Find where the given text appears and provide that cell's center as (X, Y) coordinate. 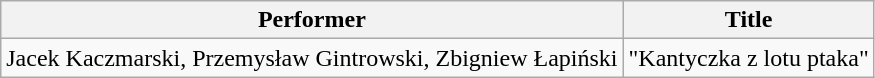
Jacek Kaczmarski, Przemysław Gintrowski, Zbigniew Łapiński (312, 58)
Performer (312, 20)
"Kantyczka z lotu ptaka" (748, 58)
Title (748, 20)
